Determine the (x, y) coordinate at the center of the cell enclosing the given text.  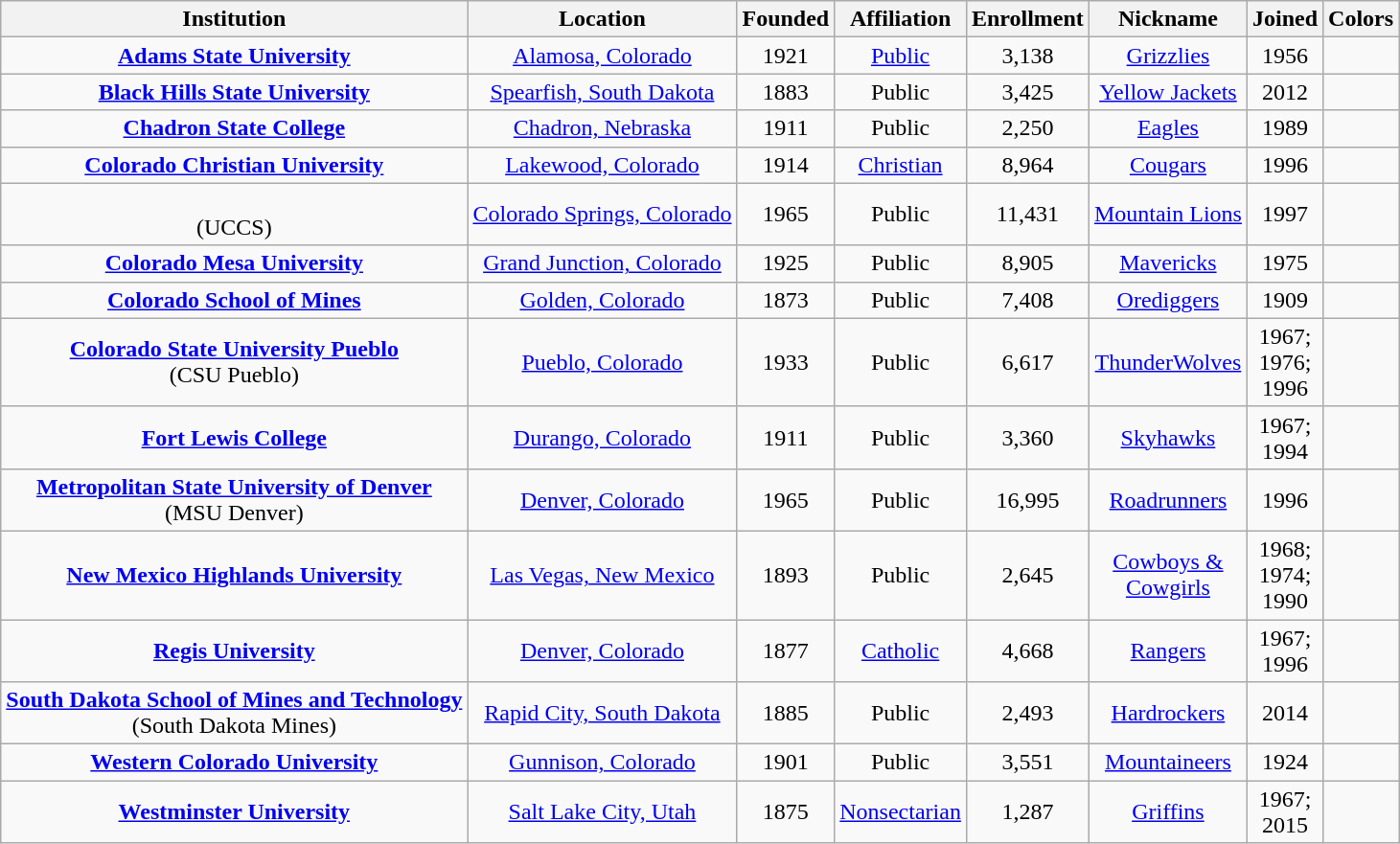
Yellow Jackets (1167, 92)
1885 (786, 713)
1873 (786, 300)
1989 (1284, 128)
Chadron State College (234, 128)
(UCCS) (234, 215)
Rangers (1167, 650)
Colors (1361, 19)
1967;1976;1996 (1284, 362)
Joined (1284, 19)
Christian (901, 165)
Institution (234, 19)
Salt Lake City, Utah (602, 812)
1997 (1284, 215)
Spearfish, South Dakota (602, 92)
ThunderWolves (1167, 362)
Pueblo, Colorado (602, 362)
2,250 (1027, 128)
Grand Junction, Colorado (602, 263)
1909 (1284, 300)
1925 (786, 263)
3,360 (1027, 437)
1967;1994 (1284, 437)
3,551 (1027, 763)
1893 (786, 575)
Rapid City, South Dakota (602, 713)
7,408 (1027, 300)
Gunnison, Colorado (602, 763)
Mountain Lions (1167, 215)
Fort Lewis College (234, 437)
Nonsectarian (901, 812)
New Mexico Highlands University (234, 575)
Cowboys &Cowgirls (1167, 575)
1956 (1284, 56)
1921 (786, 56)
Skyhawks (1167, 437)
8,964 (1027, 165)
8,905 (1027, 263)
2012 (1284, 92)
1901 (786, 763)
Location (602, 19)
2014 (1284, 713)
2,493 (1027, 713)
Affiliation (901, 19)
South Dakota School of Mines and Technology (South Dakota Mines) (234, 713)
6,617 (1027, 362)
Orediggers (1167, 300)
Regis University (234, 650)
Alamosa, Colorado (602, 56)
Adams State University (234, 56)
Lakewood, Colorado (602, 165)
Griffins (1167, 812)
Enrollment (1027, 19)
4,668 (1027, 650)
Western Colorado University (234, 763)
1,287 (1027, 812)
1967;1996 (1284, 650)
Roadrunners (1167, 500)
Las Vegas, New Mexico (602, 575)
1883 (786, 92)
2,645 (1027, 575)
Durango, Colorado (602, 437)
Catholic (901, 650)
1968;1974;1990 (1284, 575)
1875 (786, 812)
1877 (786, 650)
1967;2015 (1284, 812)
Westminster University (234, 812)
Colorado Mesa University (234, 263)
Nickname (1167, 19)
Mavericks (1167, 263)
3,425 (1027, 92)
1933 (786, 362)
Colorado School of Mines (234, 300)
Cougars (1167, 165)
Chadron, Nebraska (602, 128)
Grizzlies (1167, 56)
1924 (1284, 763)
16,995 (1027, 500)
Hardrockers (1167, 713)
3,138 (1027, 56)
Founded (786, 19)
Golden, Colorado (602, 300)
Colorado Springs, Colorado (602, 215)
1914 (786, 165)
Metropolitan State University of Denver(MSU Denver) (234, 500)
Black Hills State University (234, 92)
Colorado Christian University (234, 165)
Mountaineers (1167, 763)
Colorado State University Pueblo(CSU Pueblo) (234, 362)
Eagles (1167, 128)
11,431 (1027, 215)
1975 (1284, 263)
